For the text-containing cell, return its midpoint in [x, y] coordinate format. 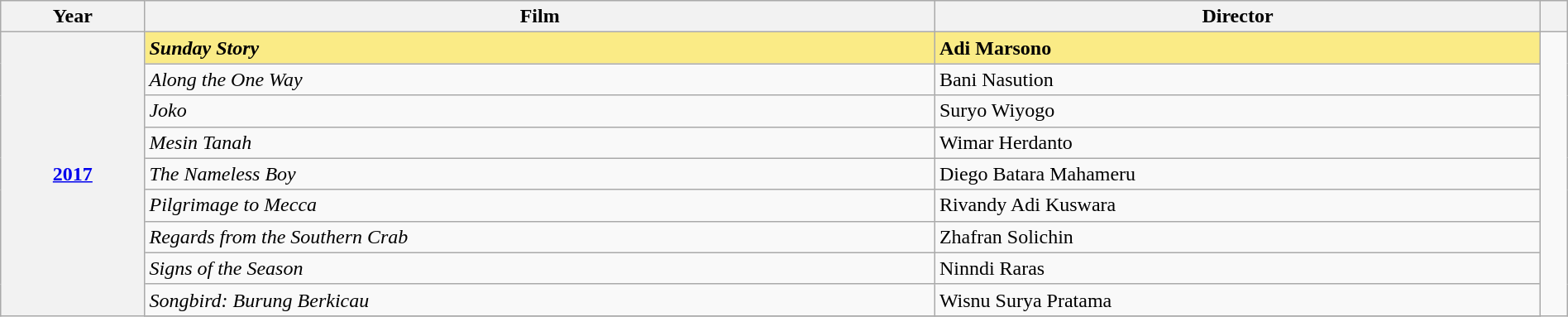
Wisnu Surya Pratama [1237, 300]
Regards from the Southern Crab [539, 237]
Signs of the Season [539, 268]
Diego Batara Mahameru [1237, 174]
Wimar Herdanto [1237, 142]
Year [73, 17]
2017 [73, 174]
Rivandy Adi Kuswara [1237, 205]
Bani Nasution [1237, 79]
Suryo Wiyogo [1237, 111]
The Nameless Boy [539, 174]
Adi Marsono [1237, 48]
Sunday Story [539, 48]
Zhafran Solichin [1237, 237]
Pilgrimage to Mecca [539, 205]
Songbird: Burung Berkicau [539, 300]
Film [539, 17]
Ninndi Raras [1237, 268]
Joko [539, 111]
Director [1237, 17]
Mesin Tanah [539, 142]
Along the One Way [539, 79]
